Scan for the cell matching the given text and deliver its (X, Y) coordinate at center. 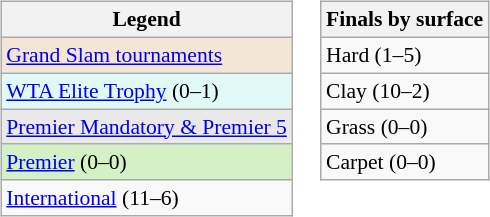
Clay (10–2) (404, 91)
International (11–6) (146, 198)
Carpet (0–0) (404, 162)
Finals by surface (404, 20)
Premier Mandatory & Premier 5 (146, 127)
Premier (0–0) (146, 162)
Hard (1–5) (404, 55)
Legend (146, 20)
Grand Slam tournaments (146, 55)
Grass (0–0) (404, 127)
WTA Elite Trophy (0–1) (146, 91)
